Extract the [x, y] coordinate from the center of the cell holding the provided text.  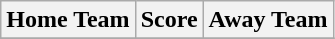
Home Team [68, 20]
Away Team [268, 20]
Score [169, 20]
